From the cell containing the given text, extract its center point as [X, Y] coordinate. 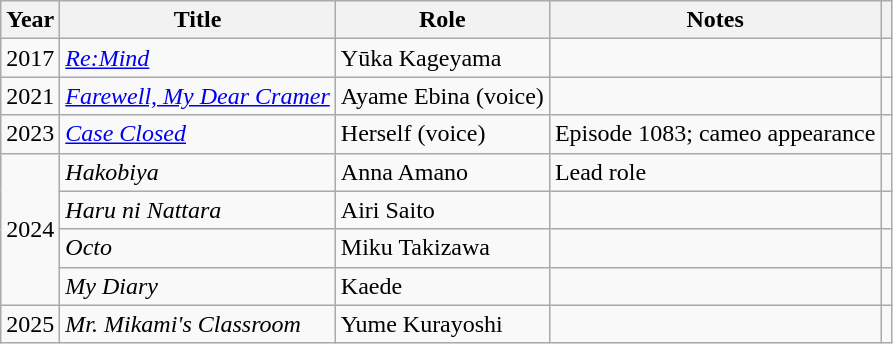
Airi Saito [442, 210]
Year [30, 20]
Hakobiya [198, 172]
Lead role [715, 172]
Episode 1083; cameo appearance [715, 134]
Title [198, 20]
2023 [30, 134]
Haru ni Nattara [198, 210]
Yume Kurayoshi [442, 324]
Farewell, My Dear Cramer [198, 96]
Mr. Mikami's Classroom [198, 324]
2021 [30, 96]
Re:Mind [198, 58]
Ayame Ebina (voice) [442, 96]
Miku Takizawa [442, 248]
2024 [30, 229]
Anna Amano [442, 172]
Yūka Kageyama [442, 58]
Kaede [442, 286]
Octo [198, 248]
2017 [30, 58]
Herself (voice) [442, 134]
2025 [30, 324]
My Diary [198, 286]
Role [442, 20]
Notes [715, 20]
Case Closed [198, 134]
